Identify which cell holds the provided text, then report its (x, y) central coordinate. 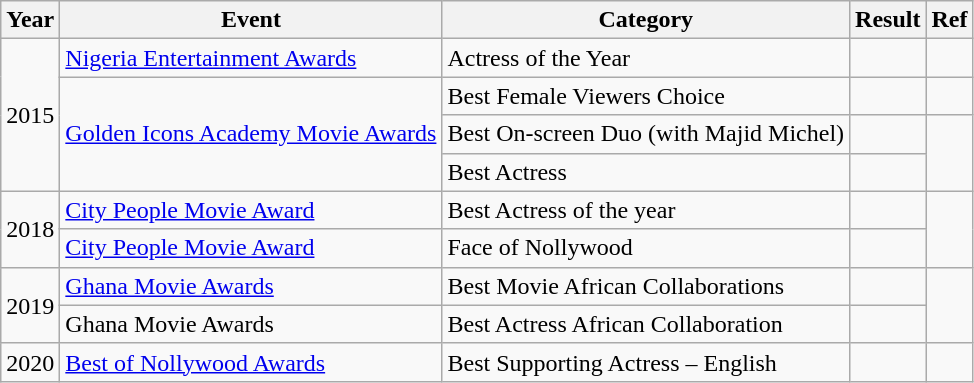
Best Movie African Collaborations (646, 286)
Best Supporting Actress – English (646, 362)
Best On-screen Duo (with Majid Michel) (646, 134)
Result (888, 20)
2020 (30, 362)
Best Actress African Collaboration (646, 324)
Best Female Viewers Choice (646, 96)
Nigeria Entertainment Awards (251, 58)
Best of Nollywood Awards (251, 362)
Category (646, 20)
Actress of the Year (646, 58)
Ref (950, 20)
Face of Nollywood (646, 248)
2019 (30, 305)
Golden Icons Academy Movie Awards (251, 134)
Event (251, 20)
Best Actress of the year (646, 210)
Year (30, 20)
Best Actress (646, 172)
2018 (30, 229)
2015 (30, 115)
